Return the (x, y) coordinate for the center point of the cell that contains the specified text.  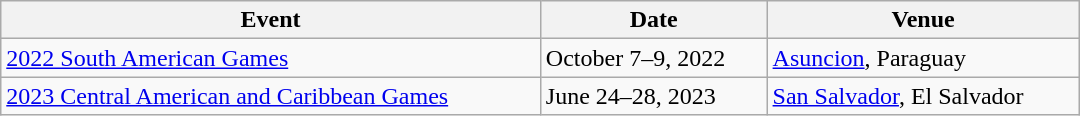
San Salvador, El Salvador (923, 96)
Event (271, 20)
October 7–9, 2022 (654, 58)
Date (654, 20)
2022 South American Games (271, 58)
June 24–28, 2023 (654, 96)
Venue (923, 20)
Asuncion, Paraguay (923, 58)
2023 Central American and Caribbean Games (271, 96)
